Search for the cell housing the specified text and yield its [x, y] center coordinate. 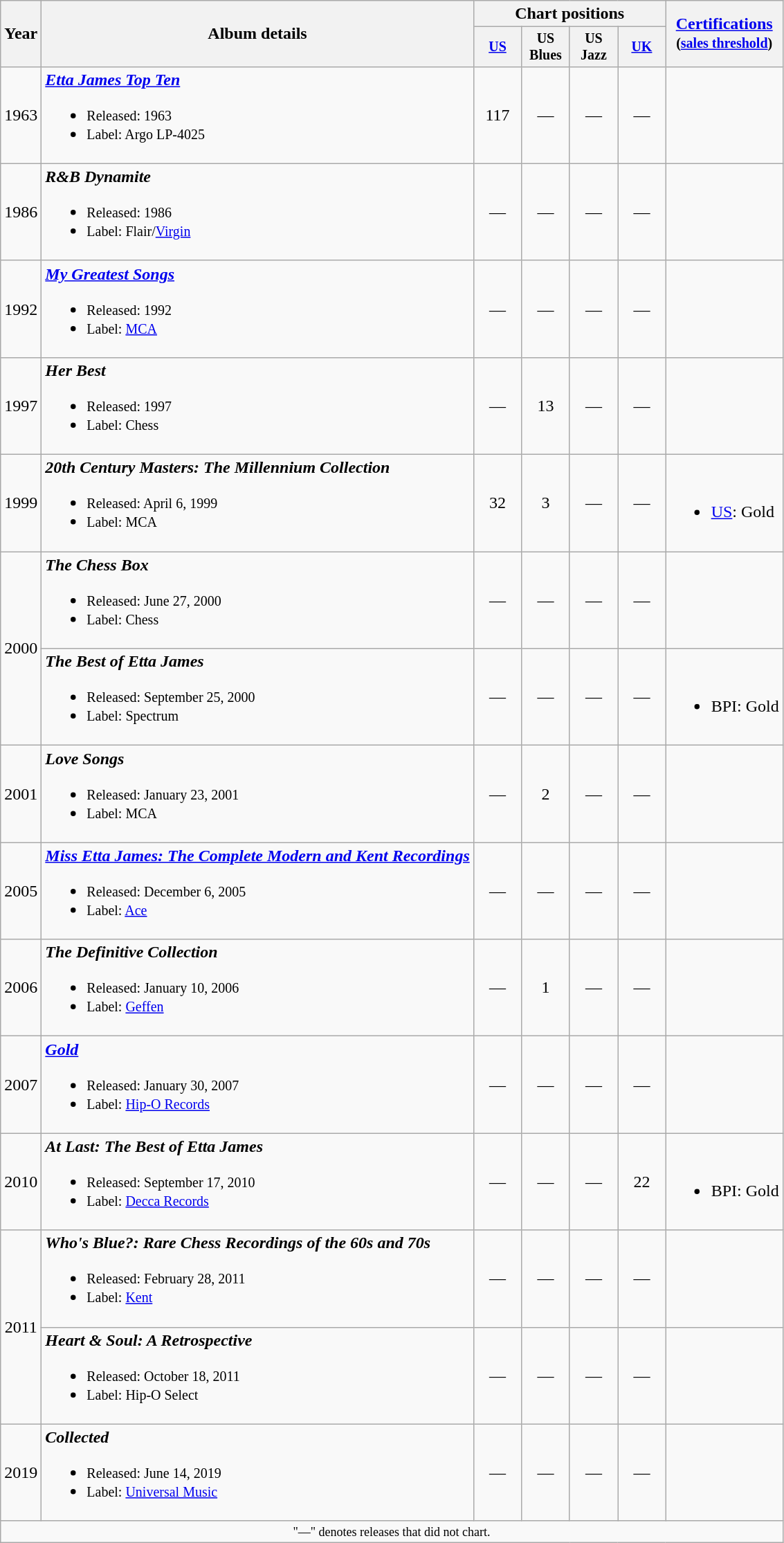
CollectedReleased: June 14, 2019Label: Universal Music [257, 1472]
22 [642, 1182]
Certifications(sales threshold) [724, 34]
"—" denotes releases that did not chart. [392, 1531]
2 [545, 794]
1992 [21, 309]
US [497, 47]
Album details [257, 34]
The Best of Etta JamesReleased: September 25, 2000Label: Spectrum [257, 697]
13 [545, 406]
The Definitive CollectionReleased: January 10, 2006Label: Geffen [257, 988]
2000 [21, 649]
UK [642, 47]
US Jazz [594, 47]
117 [497, 115]
Miss Etta James: The Complete Modern and Kent RecordingsReleased: December 6, 2005Label: Ace [257, 891]
1963 [21, 115]
3 [545, 503]
Love SongsReleased: January 23, 2001Label: MCA [257, 794]
Heart & Soul: A RetrospectiveReleased: October 18, 2011Label: Hip-O Select [257, 1375]
Etta James Top TenReleased: 1963Label: Argo LP-4025 [257, 115]
R&B DynamiteReleased: 1986Label: Flair/Virgin [257, 212]
Year [21, 34]
Her BestReleased: 1997Label: Chess [257, 406]
My Greatest SongsReleased: 1992Label: MCA [257, 309]
1999 [21, 503]
2011 [21, 1327]
At Last: The Best of Etta JamesReleased: September 17, 2010Label: Decca Records [257, 1182]
2005 [21, 891]
20th Century Masters: The Millennium CollectionReleased: April 6, 1999Label: MCA [257, 503]
Chart positions [569, 14]
32 [497, 503]
The Chess BoxReleased: June 27, 2000Label: Chess [257, 600]
2019 [21, 1472]
2006 [21, 988]
1 [545, 988]
GoldReleased: January 30, 2007Label: Hip-O Records [257, 1085]
US Blues [545, 47]
1997 [21, 406]
2001 [21, 794]
US: Gold [724, 503]
1986 [21, 212]
2007 [21, 1085]
2010 [21, 1182]
Who's Blue?: Rare Chess Recordings of the 60s and 70sReleased: February 28, 2011Label: Kent [257, 1279]
